Capture the cell that displays the provided text and extract its [X, Y] central coordinate. 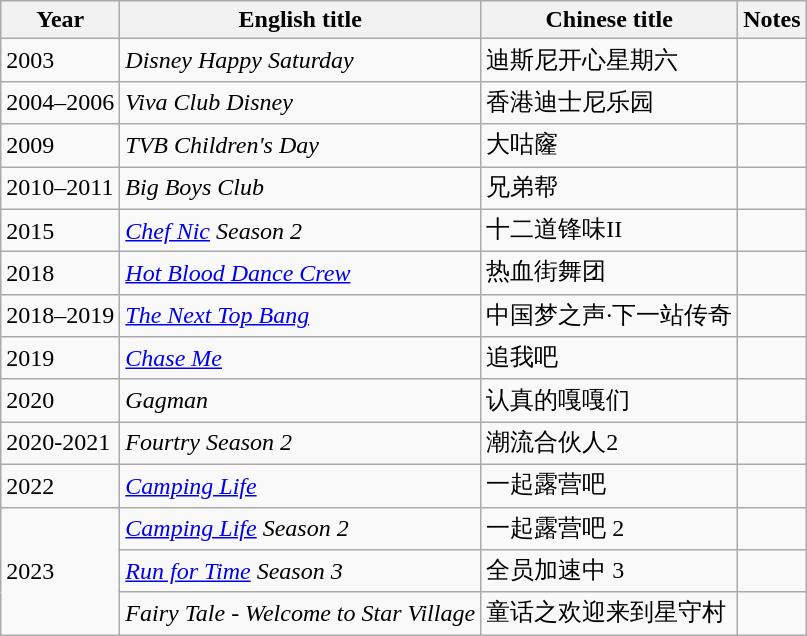
一起露营吧 [610, 486]
2018 [60, 274]
追我吧 [610, 358]
中国梦之声·下一站传奇 [610, 316]
English title [300, 20]
2003 [60, 60]
大咕窿 [610, 146]
Gagman [300, 400]
Chase Me [300, 358]
一起露营吧 2 [610, 528]
Chef Nic Season 2 [300, 230]
Year [60, 20]
Viva Club Disney [300, 102]
TVB Children's Day [300, 146]
热血街舞团 [610, 274]
Big Boys Club [300, 188]
2019 [60, 358]
香港迪士尼乐园 [610, 102]
兄弟帮 [610, 188]
Fairy Tale - Welcome to Star Village [300, 614]
Disney Happy Saturday [300, 60]
童话之欢迎来到星守村 [610, 614]
Run for Time Season 3 [300, 572]
Chinese title [610, 20]
2015 [60, 230]
Camping Life [300, 486]
2004–2006 [60, 102]
2009 [60, 146]
2020 [60, 400]
Camping Life Season 2 [300, 528]
2018–2019 [60, 316]
Notes [772, 20]
The Next Top Bang [300, 316]
十二道锋味II [610, 230]
2010–2011 [60, 188]
迪斯尼开心星期六 [610, 60]
2020-2021 [60, 444]
Hot Blood Dance Crew [300, 274]
Fourtry Season 2 [300, 444]
2023 [60, 571]
认真的嘎嘎们 [610, 400]
潮流合伙人2 [610, 444]
2022 [60, 486]
全员加速中 3 [610, 572]
